Provide the [x, y] coordinate of the cell's center where the given text is located.  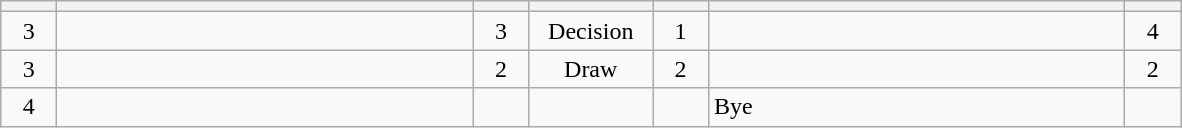
Draw [591, 69]
Decision [591, 31]
Bye [917, 107]
1 [680, 31]
